Capture the cell that displays the provided text and extract its [x, y] central coordinate. 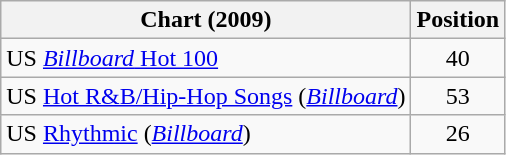
US Hot R&B/Hip-Hop Songs (Billboard) [206, 96]
26 [458, 134]
US Rhythmic (Billboard) [206, 134]
53 [458, 96]
40 [458, 58]
US Billboard Hot 100 [206, 58]
Chart (2009) [206, 20]
Position [458, 20]
